Provide the (X, Y) coordinate of the cell's center where the given text is located.  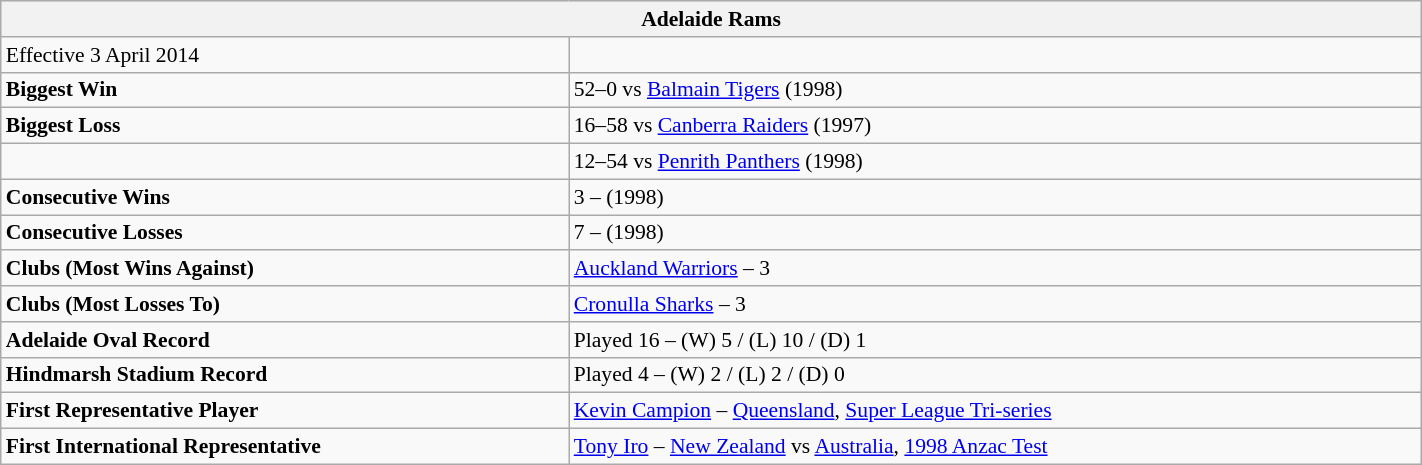
Hindmarsh Stadium Record (285, 375)
Biggest Loss (285, 126)
Consecutive Losses (285, 233)
Adelaide Oval Record (285, 340)
7 – (1998) (996, 233)
3 – (1998) (996, 197)
Clubs (Most Losses To) (285, 304)
Tony Iro – New Zealand vs Australia, 1998 Anzac Test (996, 447)
Consecutive Wins (285, 197)
Auckland Warriors – 3 (996, 269)
Adelaide Rams (711, 19)
Played 16 – (W) 5 / (L) 10 / (D) 1 (996, 340)
Played 4 – (W) 2 / (L) 2 / (D) 0 (996, 375)
16–58 vs Canberra Raiders (1997) (996, 126)
52–0 vs Balmain Tigers (1998) (996, 90)
Cronulla Sharks – 3 (996, 304)
Clubs (Most Wins Against) (285, 269)
Biggest Win (285, 90)
First Representative Player (285, 411)
Kevin Campion – Queensland, Super League Tri-series (996, 411)
Effective 3 April 2014 (285, 55)
First International Representative (285, 447)
12–54 vs Penrith Panthers (1998) (996, 162)
